Output the (X, Y) coordinate of the center of the cell containing the given text.  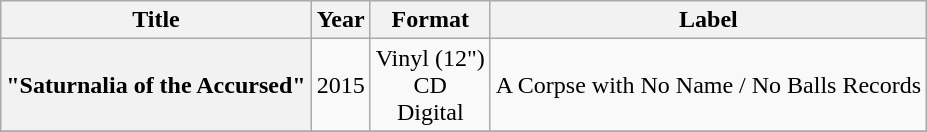
Vinyl (12") CD Digital (430, 85)
Format (430, 20)
Year (340, 20)
Label (708, 20)
Title (156, 20)
A Corpse with No Name / No Balls Records (708, 85)
"Saturnalia of the Accursed" (156, 85)
2015 (340, 85)
